From the cell containing the given text, extract its center point as (x, y) coordinate. 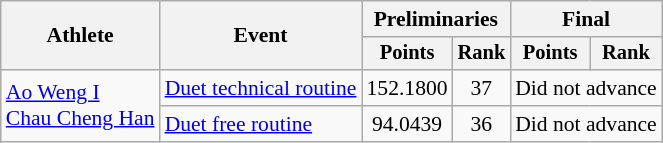
94.0439 (408, 124)
37 (482, 88)
Preliminaries (436, 19)
Event (261, 36)
Final (586, 19)
Athlete (80, 36)
36 (482, 124)
Duet technical routine (261, 88)
Ao Weng I Chau Cheng Han (80, 106)
Duet free routine (261, 124)
152.1800 (408, 88)
